Search for the cell housing the specified text and yield its [X, Y] center coordinate. 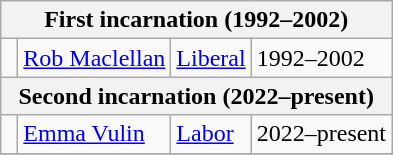
First incarnation (1992–2002) [196, 20]
Second incarnation (2022–present) [196, 96]
2022–present [321, 134]
Liberal [211, 58]
1992–2002 [321, 58]
Emma Vulin [94, 134]
Labor [211, 134]
Rob Maclellan [94, 58]
